Provide the (x, y) coordinate of the cell's center where the given text is located.  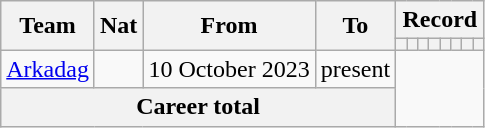
present (355, 69)
Record (440, 20)
Arkadag (48, 69)
From (229, 26)
Nat (118, 26)
10 October 2023 (229, 69)
Career total (198, 107)
To (355, 26)
Team (48, 26)
